Extract the (x, y) coordinate from the center of the cell holding the provided text.  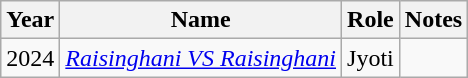
2024 (30, 58)
Year (30, 20)
Notes (433, 20)
Raisinghani VS Raisinghani (201, 58)
Name (201, 20)
Jyoti (371, 58)
Role (371, 20)
